For the text-containing cell, return its midpoint in (X, Y) coordinate format. 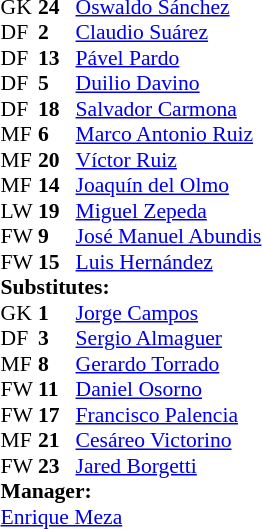
Salvador Carmona (169, 109)
LW (20, 211)
Substitutes: (132, 287)
8 (57, 364)
Joaquín del Olmo (169, 185)
19 (57, 211)
20 (57, 160)
1 (57, 313)
Manager: (132, 491)
18 (57, 109)
Daniel Osorno (169, 389)
Víctor Ruiz (169, 160)
17 (57, 415)
5 (57, 83)
Marco Antonio Ruiz (169, 135)
14 (57, 185)
Pável Pardo (169, 58)
Sergio Almaguer (169, 339)
Jorge Campos (169, 313)
21 (57, 441)
9 (57, 237)
Cesáreo Victorino (169, 441)
11 (57, 389)
15 (57, 262)
23 (57, 466)
Gerardo Torrado (169, 364)
Miguel Zepeda (169, 211)
GK (20, 313)
José Manuel Abundis (169, 237)
Francisco Palencia (169, 415)
3 (57, 339)
13 (57, 58)
6 (57, 135)
Jared Borgetti (169, 466)
2 (57, 33)
Luis Hernández (169, 262)
Claudio Suárez (169, 33)
Duilio Davino (169, 83)
